Return [x, y] of the center of cell containing provided text 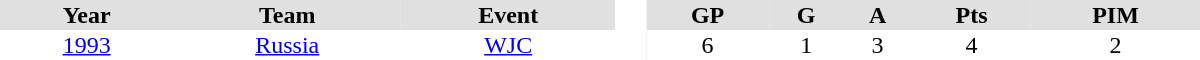
Team [287, 15]
WJC [508, 45]
A [878, 15]
G [806, 15]
Event [508, 15]
Year [86, 15]
2 [1116, 45]
1 [806, 45]
4 [972, 45]
1993 [86, 45]
6 [708, 45]
Pts [972, 15]
Russia [287, 45]
3 [878, 45]
GP [708, 15]
PIM [1116, 15]
